Locate the cell with the specified text and output its (x, y) center coordinate. 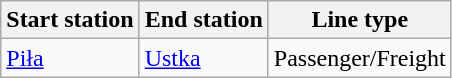
Line type (360, 20)
End station (204, 20)
Ustka (204, 58)
Piła (70, 58)
Passenger/Freight (360, 58)
Start station (70, 20)
